Identify which cell holds the provided text, then report its (X, Y) central coordinate. 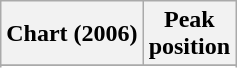
Peakposition (189, 34)
Chart (2006) (72, 34)
